From the cell containing the given text, extract its center point as [x, y] coordinate. 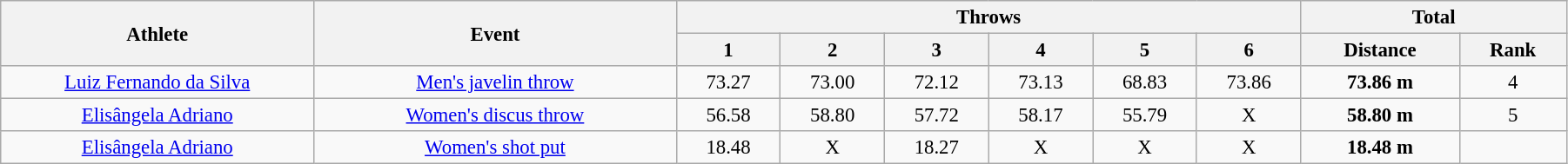
2 [833, 50]
6 [1249, 50]
Men's javelin throw [496, 82]
Women's discus throw [496, 115]
Luiz Fernando da Silva [157, 82]
Women's shot put [496, 148]
18.48 m [1380, 148]
58.80 [833, 115]
73.13 [1041, 82]
56.58 [728, 115]
72.12 [936, 82]
Athlete [157, 33]
55.79 [1145, 115]
58.17 [1041, 115]
73.86 m [1380, 82]
18.27 [936, 148]
Distance [1380, 50]
3 [936, 50]
Rank [1512, 50]
73.86 [1249, 82]
73.27 [728, 82]
Total [1434, 17]
Event [496, 33]
1 [728, 50]
58.80 m [1380, 115]
Throws [988, 17]
73.00 [833, 82]
68.83 [1145, 82]
18.48 [728, 148]
57.72 [936, 115]
